Extract the [x, y] coordinate from the center of the cell holding the provided text.  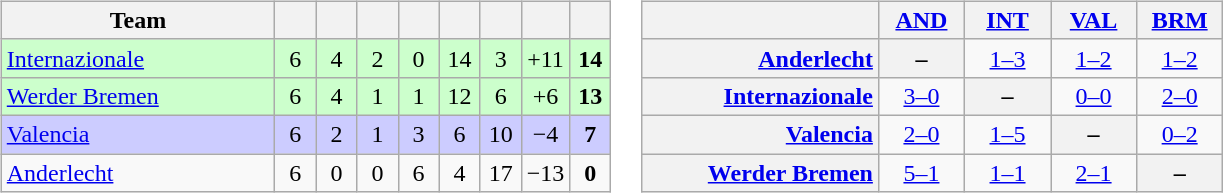
VAL [1094, 20]
3–0 [921, 96]
17 [500, 173]
−13 [546, 173]
1–1 [1007, 173]
+6 [546, 96]
5–1 [921, 173]
13 [590, 96]
INT [1007, 20]
BRM [1180, 20]
12 [460, 96]
1–5 [1007, 134]
1–3 [1007, 58]
−4 [546, 134]
AND [921, 20]
7 [590, 134]
10 [500, 134]
0–0 [1094, 96]
0–2 [1180, 134]
Team [138, 20]
2–1 [1094, 173]
+11 [546, 58]
